Detect which cell encompasses the target text, then output its (X, Y) center coordinate. 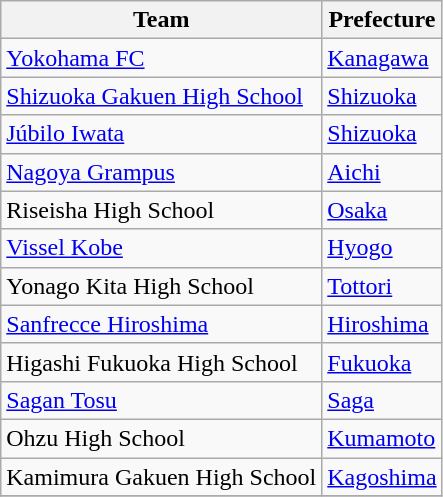
Osaka (382, 210)
Júbilo Iwata (162, 134)
Prefecture (382, 20)
Team (162, 20)
Shizuoka Gakuen High School (162, 96)
Kamimura Gakuen High School (162, 477)
Nagoya Grampus (162, 172)
Saga (382, 400)
Tottori (382, 286)
Kagoshima (382, 477)
Higashi Fukuoka High School (162, 362)
Yonago Kita High School (162, 286)
Fukuoka (382, 362)
Yokohama FC (162, 58)
Ohzu High School (162, 438)
Hiroshima (382, 324)
Hyogo (382, 248)
Vissel Kobe (162, 248)
Aichi (382, 172)
Riseisha High School (162, 210)
Kumamoto (382, 438)
Sagan Tosu (162, 400)
Kanagawa (382, 58)
Sanfrecce Hiroshima (162, 324)
